Pinpoint the cell where the given text exists, returning its [X, Y] midpoint coordinate. 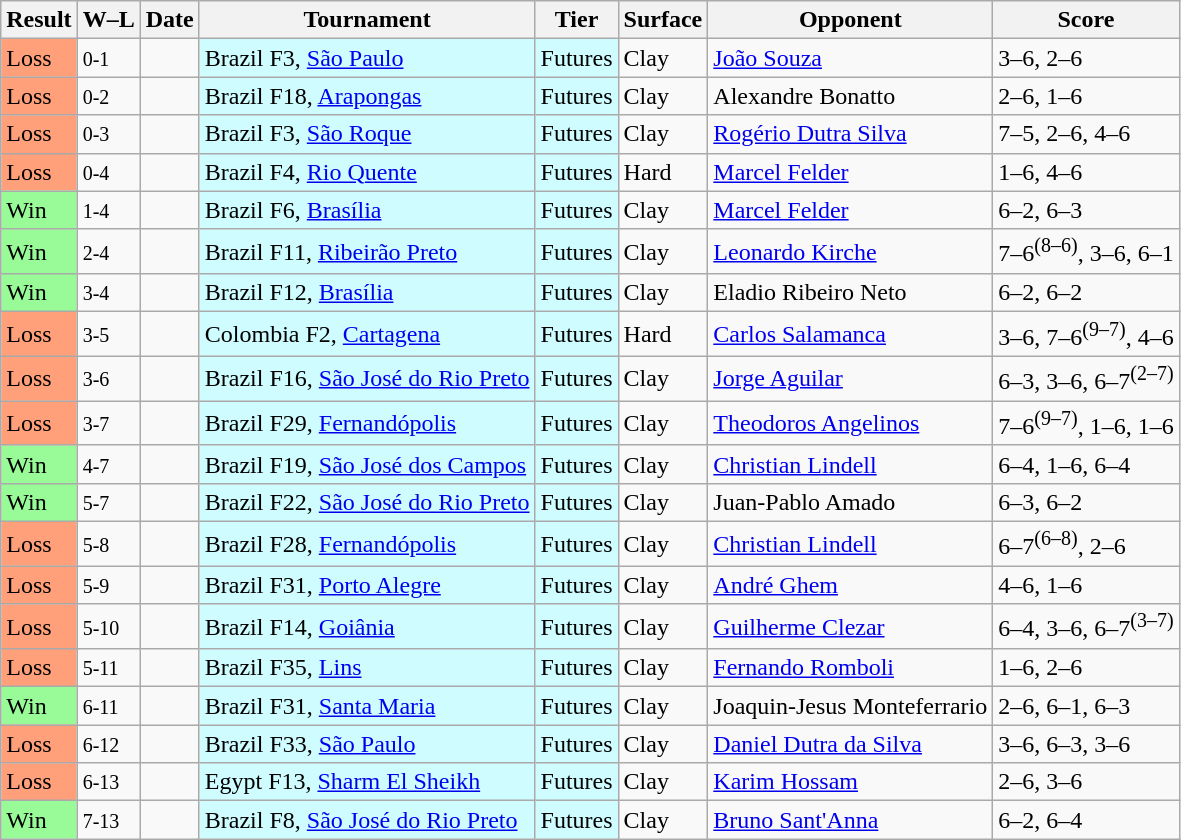
João Souza [850, 58]
2–6, 1–6 [1086, 96]
6–4, 1–6, 6–4 [1086, 464]
6–2, 6–2 [1086, 293]
Bruno Sant'Anna [850, 820]
0-3 [108, 134]
Rogério Dutra Silva [850, 134]
Brazil F8, São José do Rio Preto [367, 820]
2–6, 6–1, 6–3 [1086, 706]
1–6, 2–6 [1086, 668]
Brazil F16, São José do Rio Preto [367, 378]
4–6, 1–6 [1086, 585]
3-6 [108, 378]
5-10 [108, 626]
Surface [663, 20]
0-4 [108, 172]
7–5, 2–6, 4–6 [1086, 134]
3–6, 6–3, 3–6 [1086, 744]
5-7 [108, 502]
6–2, 6–4 [1086, 820]
0-2 [108, 96]
4-7 [108, 464]
Colombia F2, Cartagena [367, 334]
Brazil F12, Brasília [367, 293]
Karim Hossam [850, 782]
Joaquin-Jesus Monteferrario [850, 706]
6–2, 6–3 [1086, 210]
Egypt F13, Sharm El Sheikh [367, 782]
6-11 [108, 706]
2-4 [108, 252]
Alexandre Bonatto [850, 96]
Brazil F31, Santa Maria [367, 706]
6–3, 6–2 [1086, 502]
Opponent [850, 20]
5-9 [108, 585]
Brazil F19, São José dos Campos [367, 464]
Fernando Romboli [850, 668]
6-12 [108, 744]
7-13 [108, 820]
3-7 [108, 424]
Eladio Ribeiro Neto [850, 293]
0-1 [108, 58]
7–6(8–6), 3–6, 6–1 [1086, 252]
3-4 [108, 293]
Brazil F3, São Paulo [367, 58]
6–7(6–8), 2–6 [1086, 544]
3–6, 2–6 [1086, 58]
6–4, 3–6, 6–7(3–7) [1086, 626]
Daniel Dutra da Silva [850, 744]
Brazil F35, Lins [367, 668]
6–3, 3–6, 6–7(2–7) [1086, 378]
Jorge Aguilar [850, 378]
Brazil F4, Rio Quente [367, 172]
Score [1086, 20]
6-13 [108, 782]
Tier [576, 20]
5-8 [108, 544]
2–6, 3–6 [1086, 782]
Brazil F31, Porto Alegre [367, 585]
Brazil F11, Ribeirão Preto [367, 252]
Brazil F29, Fernandópolis [367, 424]
3-5 [108, 334]
Date [170, 20]
Carlos Salamanca [850, 334]
Theodoros Angelinos [850, 424]
3–6, 7–6(9–7), 4–6 [1086, 334]
Brazil F22, São José do Rio Preto [367, 502]
7–6(9–7), 1–6, 1–6 [1086, 424]
Brazil F33, São Paulo [367, 744]
Result [39, 20]
Leonardo Kirche [850, 252]
Brazil F3, São Roque [367, 134]
Brazil F28, Fernandópolis [367, 544]
5-11 [108, 668]
Juan-Pablo Amado [850, 502]
1–6, 4–6 [1086, 172]
Brazil F14, Goiânia [367, 626]
W–L [108, 20]
Guilherme Clezar [850, 626]
André Ghem [850, 585]
Brazil F18, Arapongas [367, 96]
Brazil F6, Brasília [367, 210]
1-4 [108, 210]
Tournament [367, 20]
